From the cell containing the given text, extract its center point as [x, y] coordinate. 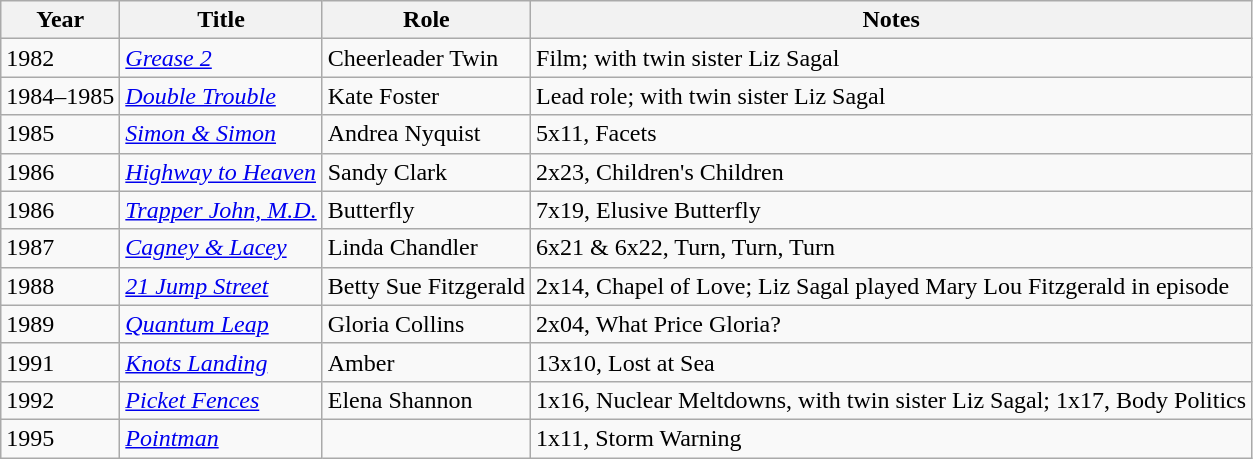
6x21 & 6x22, Turn, Turn, Turn [892, 248]
Lead role; with twin sister Liz Sagal [892, 96]
2x14, Chapel of Love; Liz Sagal played Mary Lou Fitzgerald in episode [892, 286]
Betty Sue Fitzgerald [426, 286]
Highway to Heaven [221, 172]
1992 [60, 400]
21 Jump Street [221, 286]
Pointman [221, 438]
1995 [60, 438]
Andrea Nyquist [426, 134]
1982 [60, 58]
1985 [60, 134]
2x23, Children's Children [892, 172]
Cagney & Lacey [221, 248]
Year [60, 20]
Amber [426, 362]
Sandy Clark [426, 172]
Gloria Collins [426, 324]
Quantum Leap [221, 324]
2x04, What Price Gloria? [892, 324]
Kate Foster [426, 96]
Simon & Simon [221, 134]
5x11, Facets [892, 134]
1988 [60, 286]
7x19, Elusive Butterfly [892, 210]
1x11, Storm Warning [892, 438]
Butterfly [426, 210]
1989 [60, 324]
13x10, Lost at Sea [892, 362]
Role [426, 20]
Elena Shannon [426, 400]
Title [221, 20]
Cheerleader Twin [426, 58]
Knots Landing [221, 362]
1987 [60, 248]
Picket Fences [221, 400]
Notes [892, 20]
Trapper John, M.D. [221, 210]
Double Trouble [221, 96]
1984–1985 [60, 96]
1991 [60, 362]
Linda Chandler [426, 248]
Grease 2 [221, 58]
1x16, Nuclear Meltdowns, with twin sister Liz Sagal; 1x17, Body Politics [892, 400]
Film; with twin sister Liz Sagal [892, 58]
